Provide the (X, Y) coordinate of the cell's center where the given text is located.  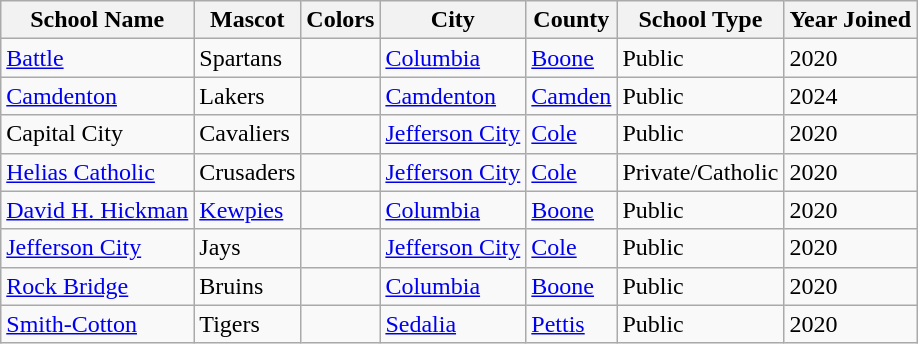
Crusaders (248, 172)
Lakers (248, 96)
Colors (340, 20)
Smith-Cotton (98, 324)
Mascot (248, 20)
Kewpies (248, 210)
2024 (850, 96)
Rock Bridge (98, 286)
David H. Hickman (98, 210)
Bruins (248, 286)
School Type (700, 20)
Battle (98, 58)
Helias Catholic (98, 172)
Camden (572, 96)
Spartans (248, 58)
Year Joined (850, 20)
Cavaliers (248, 134)
Tigers (248, 324)
Jays (248, 248)
Sedalia (453, 324)
City (453, 20)
Pettis (572, 324)
County (572, 20)
Private/Catholic (700, 172)
School Name (98, 20)
Capital City (98, 134)
